Return the [X, Y] coordinate for the center point of the cell that contains the specified text.  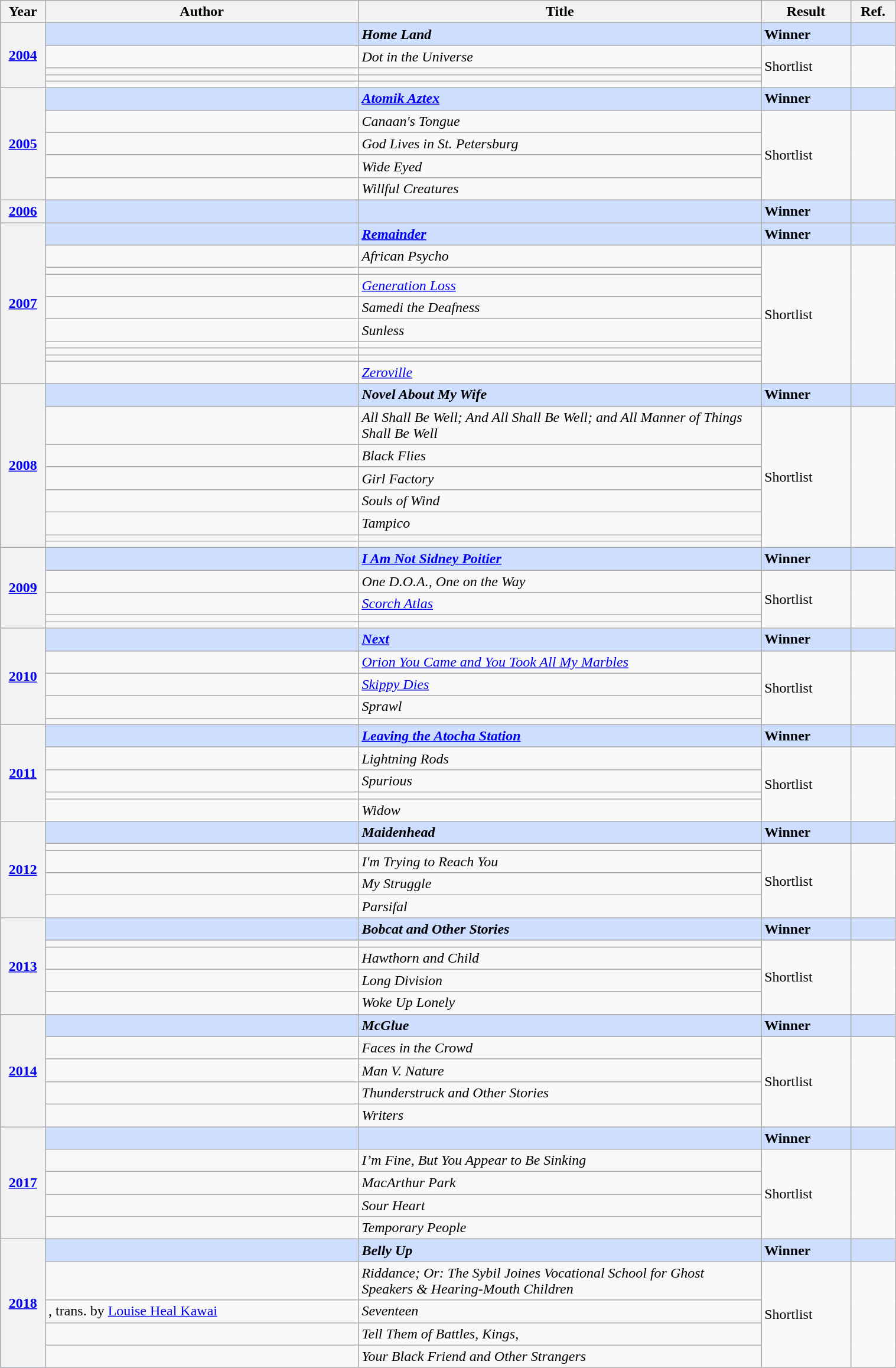
2004 [23, 56]
I’m Fine, But You Appear to Be Sinking [560, 1161]
2005 [23, 144]
2007 [23, 303]
Orion You Came and You Took All My Marbles [560, 662]
2006 [23, 211]
Tell Them of Battles, Kings, [560, 1334]
Home Land [560, 34]
Souls of Wind [560, 501]
Generation Loss [560, 285]
Seventeen [560, 1311]
Your Black Friend and Other Strangers [560, 1356]
Writers [560, 1115]
2012 [23, 870]
2008 [23, 466]
2017 [23, 1182]
Faces in the Crowd [560, 1048]
Long Division [560, 980]
Result [806, 12]
Maidenhead [560, 833]
Sprawl [560, 707]
Tampico [560, 523]
Skippy Dies [560, 684]
One D.O.A., One on the Way [560, 581]
Novel About My Wife [560, 395]
Zeroville [560, 372]
2011 [23, 773]
, trans. by Louise Heal Kawai [201, 1311]
God Lives in St. Petersburg [560, 144]
Belly Up [560, 1250]
Atomik Aztex [560, 99]
Wide Eyed [560, 166]
All Shall Be Well; And All Shall Be Well; and All Manner of Things Shall Be Well [560, 425]
Widow [560, 810]
Canaan's Tongue [560, 121]
Author [201, 12]
2018 [23, 1304]
Black Flies [560, 456]
Next [560, 639]
Year [23, 12]
My Struggle [560, 884]
Parsifal [560, 906]
Sour Heart [560, 1205]
2010 [23, 676]
Dot in the Universe [560, 57]
Ref. [873, 12]
Riddance; Or: The Sybil Joines Vocational School for Ghost Speakers & Hearing-Mouth Children [560, 1281]
Remainder [560, 233]
2013 [23, 966]
Girl Factory [560, 478]
Bobcat and Other Stories [560, 929]
Hawthorn and Child [560, 958]
McGlue [560, 1025]
I Am Not Sidney Poitier [560, 559]
Spurious [560, 781]
Sunless [560, 330]
Man V. Nature [560, 1070]
Scorch Atlas [560, 604]
Thunderstruck and Other Stories [560, 1093]
Leaving the Atocha Station [560, 736]
Samedi the Deafness [560, 308]
Title [560, 12]
African Psycho [560, 256]
2009 [23, 588]
2014 [23, 1070]
Lightning Rods [560, 758]
Woke Up Lonely [560, 1003]
Willful Creatures [560, 189]
MacArthur Park [560, 1183]
I'm Trying to Reach You [560, 862]
Temporary People [560, 1228]
